Scan for the cell matching the given text and deliver its [x, y] coordinate at center. 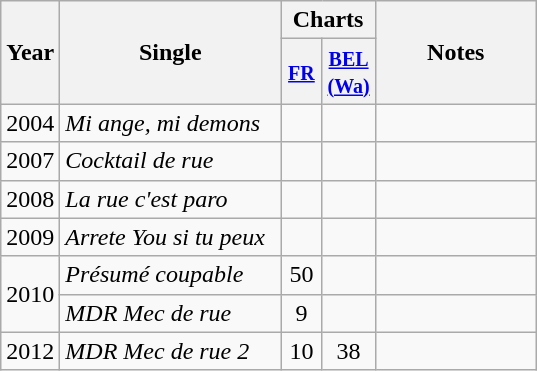
50 [302, 275]
2010 [30, 294]
Présumé coupable [170, 275]
Charts [328, 20]
9 [302, 313]
Year [30, 52]
Cocktail de rue [170, 161]
Mi ange, mi demons [170, 123]
10 [302, 351]
2004 [30, 123]
BEL (Wa) [348, 72]
2007 [30, 161]
FR [302, 72]
2012 [30, 351]
2008 [30, 199]
2009 [30, 237]
La rue c'est paro [170, 199]
38 [348, 351]
MDR Mec de rue 2 [170, 351]
Notes [456, 52]
Arrete You si tu peux [170, 237]
Single [170, 52]
MDR Mec de rue [170, 313]
